Locate the cell with the specified text and output its (X, Y) center coordinate. 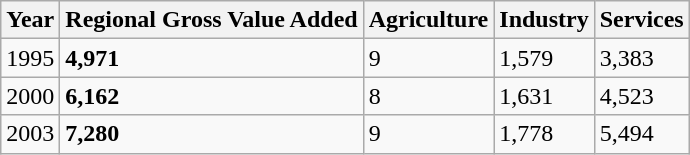
6,162 (212, 96)
8 (428, 96)
1,631 (544, 96)
4,971 (212, 58)
1995 (30, 58)
1,778 (544, 134)
5,494 (642, 134)
2000 (30, 96)
Year (30, 20)
4,523 (642, 96)
3,383 (642, 58)
1,579 (544, 58)
Services (642, 20)
Regional Gross Value Added (212, 20)
Agriculture (428, 20)
2003 (30, 134)
Industry (544, 20)
7,280 (212, 134)
